Capture the cell that displays the provided text and extract its [x, y] central coordinate. 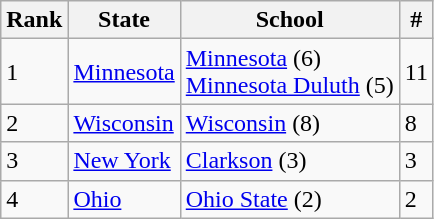
Minnesota (6) Minnesota Duluth (5) [290, 72]
Minnesota [124, 72]
8 [416, 123]
1 [34, 72]
Ohio State (2) [290, 199]
New York [124, 161]
School [290, 20]
Rank [34, 20]
Wisconsin [124, 123]
11 [416, 72]
# [416, 20]
Clarkson (3) [290, 161]
Wisconsin (8) [290, 123]
4 [34, 199]
State [124, 20]
Ohio [124, 199]
